Extract the (X, Y) coordinate from the center of the cell holding the provided text.  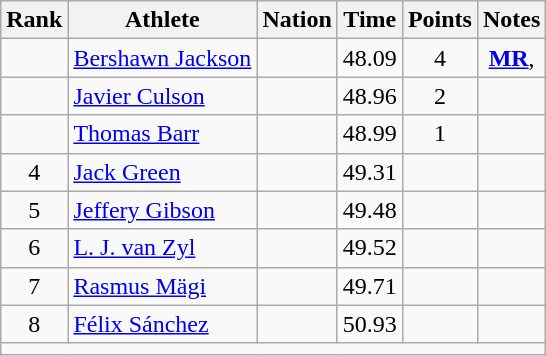
49.31 (370, 172)
Notes (511, 20)
L. J. van Zyl (162, 248)
49.48 (370, 210)
1 (440, 134)
Jack Green (162, 172)
Nation (297, 20)
7 (34, 286)
Thomas Barr (162, 134)
Athlete (162, 20)
49.52 (370, 248)
Jeffery Gibson (162, 210)
49.71 (370, 286)
6 (34, 248)
MR, (511, 58)
5 (34, 210)
Time (370, 20)
50.93 (370, 324)
48.09 (370, 58)
48.99 (370, 134)
8 (34, 324)
Javier Culson (162, 96)
48.96 (370, 96)
Rasmus Mägi (162, 286)
Félix Sánchez (162, 324)
Bershawn Jackson (162, 58)
2 (440, 96)
Points (440, 20)
Rank (34, 20)
